Find where the given text appears and provide that cell's center as (x, y) coordinate. 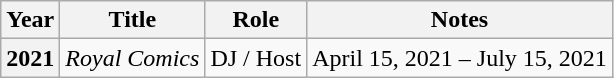
Royal Comics (132, 58)
Role (256, 20)
April 15, 2021 – July 15, 2021 (460, 58)
DJ / Host (256, 58)
2021 (30, 58)
Notes (460, 20)
Title (132, 20)
Year (30, 20)
